Return the [x, y] coordinate for the center point of the cell that contains the specified text.  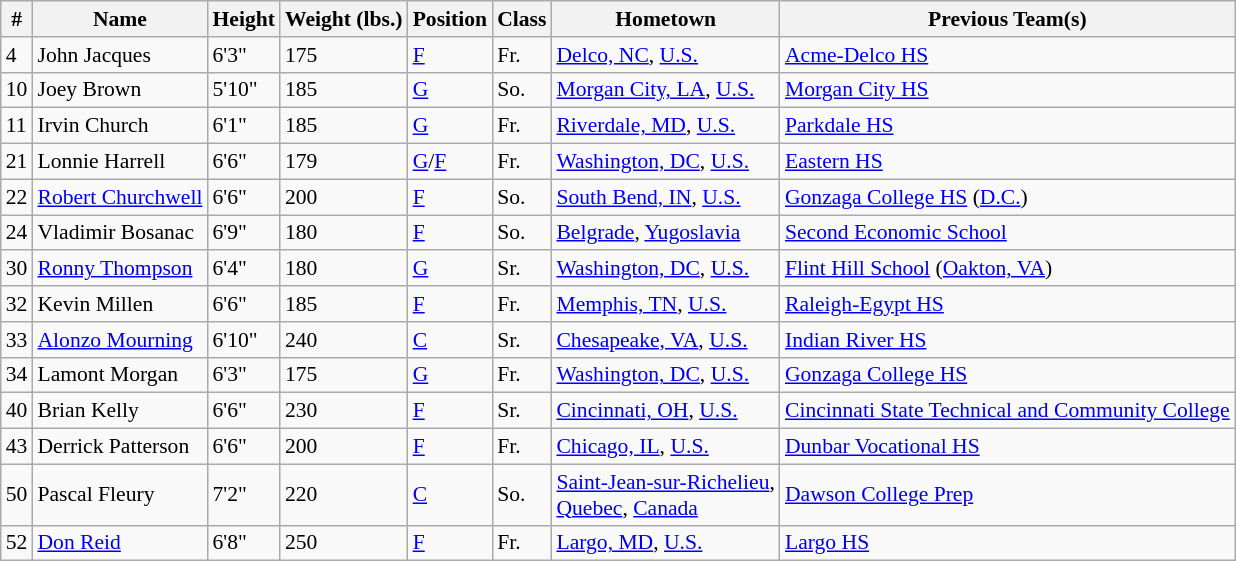
50 [17, 494]
40 [17, 411]
Largo HS [1008, 543]
240 [344, 340]
Chesapeake, VA, U.S. [666, 340]
Don Reid [120, 543]
Memphis, TN, U.S. [666, 304]
Cincinnati, OH, U.S. [666, 411]
10 [17, 90]
24 [17, 233]
Name [120, 19]
Gonzaga College HS [1008, 375]
Brian Kelly [120, 411]
Eastern HS [1008, 162]
6'1" [243, 126]
John Jacques [120, 55]
Position [450, 19]
6'4" [243, 269]
Height [243, 19]
230 [344, 411]
Kevin Millen [120, 304]
34 [17, 375]
Irvin Church [120, 126]
Alonzo Mourning [120, 340]
52 [17, 543]
Chicago, IL, U.S. [666, 447]
Robert Churchwell [120, 197]
Derrick Patterson [120, 447]
Gonzaga College HS (D.C.) [1008, 197]
Hometown [666, 19]
# [17, 19]
South Bend, IN, U.S. [666, 197]
Dawson College Prep [1008, 494]
Morgan City, LA, U.S. [666, 90]
6'8" [243, 543]
32 [17, 304]
Class [522, 19]
11 [17, 126]
Weight (lbs.) [344, 19]
Dunbar Vocational HS [1008, 447]
G/F [450, 162]
220 [344, 494]
Parkdale HS [1008, 126]
Ronny Thompson [120, 269]
6'10" [243, 340]
179 [344, 162]
4 [17, 55]
21 [17, 162]
30 [17, 269]
Pascal Fleury [120, 494]
Morgan City HS [1008, 90]
Previous Team(s) [1008, 19]
43 [17, 447]
7'2" [243, 494]
Acme-Delco HS [1008, 55]
Saint-Jean-sur-Richelieu,Quebec, Canada [666, 494]
Riverdale, MD, U.S. [666, 126]
Lamont Morgan [120, 375]
Flint Hill School (Oakton, VA) [1008, 269]
Lonnie Harrell [120, 162]
Joey Brown [120, 90]
Largo, MD, U.S. [666, 543]
Raleigh-Egypt HS [1008, 304]
Indian River HS [1008, 340]
33 [17, 340]
Belgrade, Yugoslavia [666, 233]
Cincinnati State Technical and Community College [1008, 411]
22 [17, 197]
Delco, NC, U.S. [666, 55]
Vladimir Bosanac [120, 233]
250 [344, 543]
6'9" [243, 233]
5'10" [243, 90]
Second Economic School [1008, 233]
